Scan for the cell matching the given text and deliver its [x, y] coordinate at center. 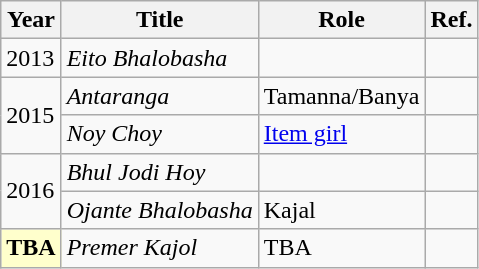
Tamanna/Banya [342, 96]
Item girl [342, 134]
Antaranga [160, 96]
2016 [31, 191]
Kajal [342, 210]
2015 [31, 115]
Title [160, 20]
Ref. [452, 20]
Role [342, 20]
2013 [31, 58]
Ojante Bhalobasha [160, 210]
Bhul Jodi Hoy [160, 172]
Eito Bhalobasha [160, 58]
Year [31, 20]
Premer Kajol [160, 248]
Noy Choy [160, 134]
